Determine the [X, Y] coordinate at the center of the cell enclosing the given text.  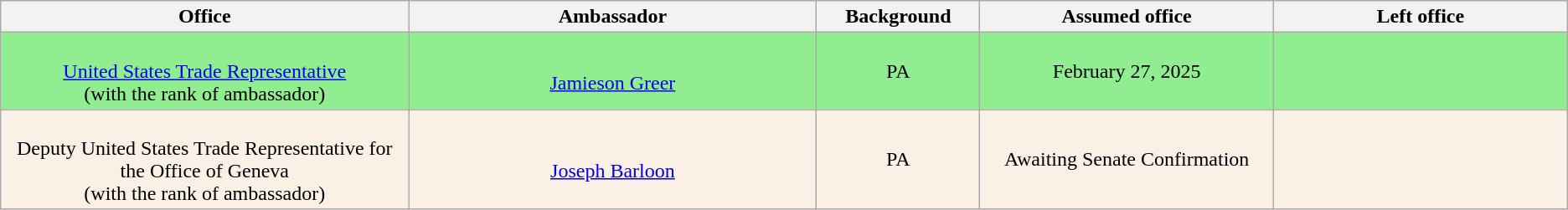
United States Trade Representative(with the rank of ambassador) [204, 71]
Assumed office [1127, 17]
Background [898, 17]
Office [204, 17]
Joseph Barloon [613, 159]
Left office [1421, 17]
Jamieson Greer [613, 71]
Ambassador [613, 17]
February 27, 2025 [1127, 71]
Awaiting Senate Confirmation [1127, 159]
Deputy United States Trade Representative for the Office of Geneva(with the rank of ambassador) [204, 159]
